Find where the given text appears and provide that cell's center as (X, Y) coordinate. 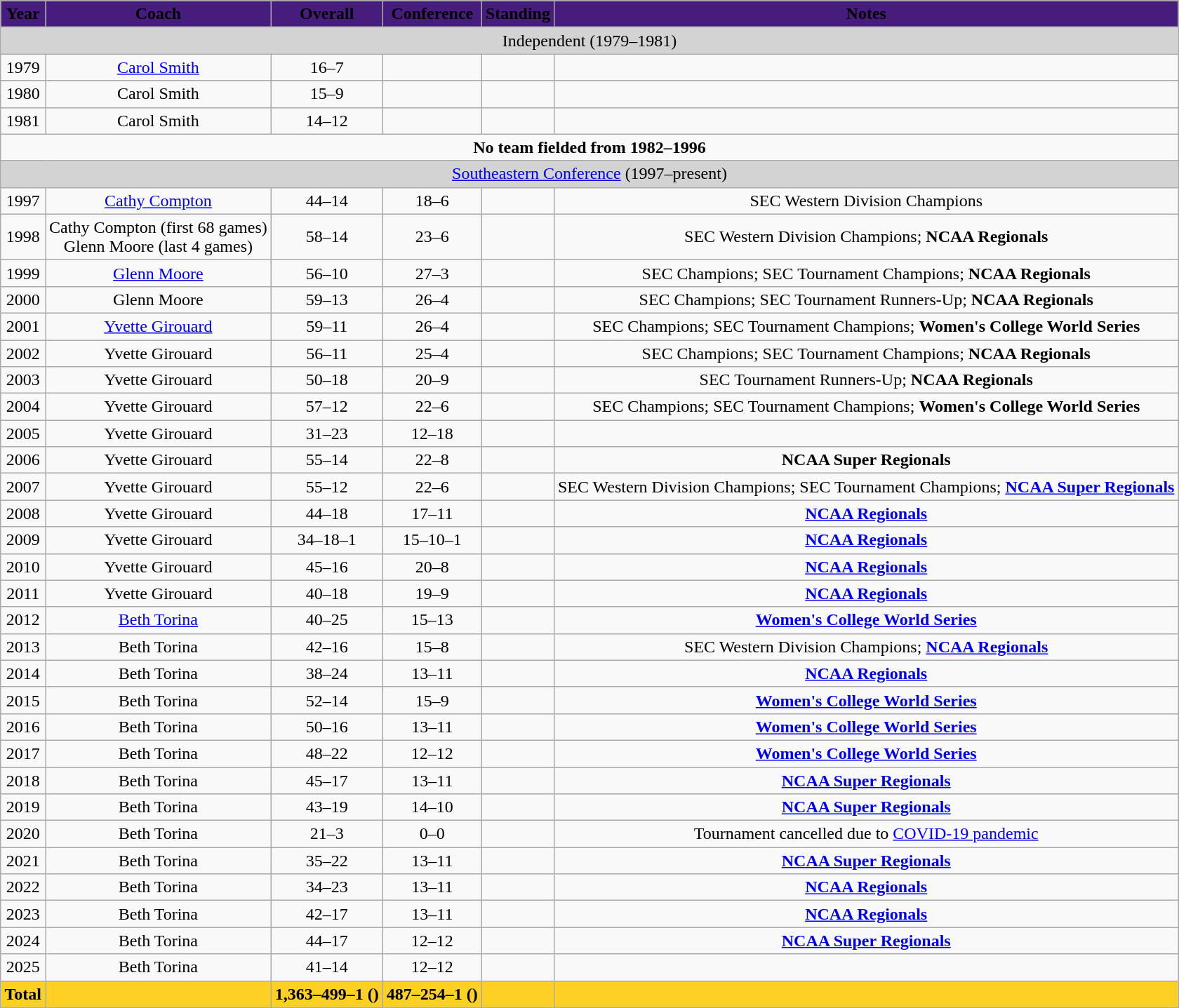
52–14 (327, 700)
2018 (23, 781)
20–9 (432, 380)
42–16 (327, 647)
56–10 (327, 273)
35–22 (327, 861)
59–13 (327, 300)
2015 (23, 700)
1999 (23, 273)
2005 (23, 434)
1998 (23, 237)
Total (23, 994)
Overall (327, 14)
2001 (23, 326)
2008 (23, 513)
SEC Western Division Champions; SEC Tournament Champions; NCAA Super Regionals (866, 487)
2002 (23, 353)
2007 (23, 487)
Conference (432, 14)
Tournament cancelled due to COVID-19 pandemic (866, 834)
2022 (23, 887)
2011 (23, 593)
55–14 (327, 460)
58–14 (327, 237)
15–13 (432, 620)
2016 (23, 727)
12–18 (432, 434)
17–11 (432, 513)
Southeastern Conference (1997–present) (589, 174)
2012 (23, 620)
2000 (23, 300)
2009 (23, 540)
Cathy Compton (159, 201)
50–18 (327, 380)
Notes (866, 14)
Coach (159, 14)
Independent (1979–1981) (589, 41)
1997 (23, 201)
SEC Western Division Champions (866, 201)
57–12 (327, 407)
45–16 (327, 567)
34–23 (327, 887)
No team fielded from 1982–1996 (589, 147)
0–0 (432, 834)
2024 (23, 941)
50–16 (327, 727)
34–18–1 (327, 540)
2003 (23, 380)
44–14 (327, 201)
1980 (23, 94)
2006 (23, 460)
2019 (23, 807)
44–18 (327, 513)
2014 (23, 673)
45–17 (327, 781)
20–8 (432, 567)
14–10 (432, 807)
SEC Tournament Runners-Up; NCAA Regionals (866, 380)
2025 (23, 967)
40–18 (327, 593)
SEC Champions; SEC Tournament Runners-Up; NCAA Regionals (866, 300)
15–10–1 (432, 540)
2020 (23, 834)
21–3 (327, 834)
2010 (23, 567)
1,363–499–1 () (327, 994)
48–22 (327, 753)
59–11 (327, 326)
Standing (518, 14)
55–12 (327, 487)
19–9 (432, 593)
Year (23, 14)
41–14 (327, 967)
2017 (23, 753)
18–6 (432, 201)
Cathy Compton (first 68 games)Glenn Moore (last 4 games) (159, 237)
56–11 (327, 353)
487–254–1 () (432, 994)
38–24 (327, 673)
44–17 (327, 941)
2023 (23, 914)
25–4 (432, 353)
42–17 (327, 914)
1981 (23, 121)
23–6 (432, 237)
43–19 (327, 807)
2013 (23, 647)
16–7 (327, 67)
27–3 (432, 273)
2004 (23, 407)
40–25 (327, 620)
22–8 (432, 460)
14–12 (327, 121)
15–8 (432, 647)
1979 (23, 67)
2021 (23, 861)
31–23 (327, 434)
